Pinpoint the cell where the given text exists, returning its (x, y) midpoint coordinate. 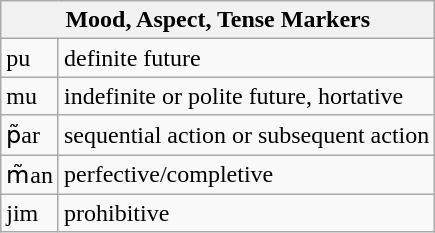
definite future (246, 58)
jim (30, 213)
Mood, Aspect, Tense Markers (218, 20)
m̃an (30, 174)
mu (30, 96)
prohibitive (246, 213)
pu (30, 58)
indefinite or polite future, hortative (246, 96)
p̃ar (30, 135)
perfective/completive (246, 174)
sequential action or subsequent action (246, 135)
